Scan for the cell matching the given text and deliver its (X, Y) coordinate at center. 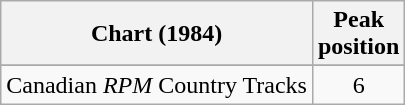
Chart (1984) (157, 34)
6 (358, 85)
Canadian RPM Country Tracks (157, 85)
Peakposition (358, 34)
